Identify which cell holds the provided text, then report its [x, y] central coordinate. 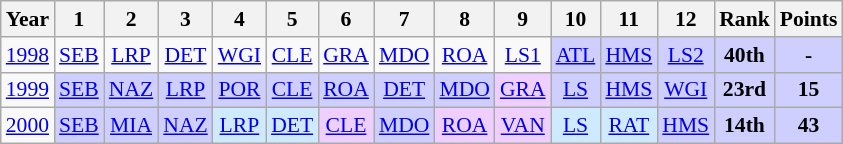
Points [809, 19]
1998 [28, 55]
LS2 [686, 55]
8 [464, 19]
14th [744, 126]
43 [809, 126]
ATL [576, 55]
Year [28, 19]
40th [744, 55]
10 [576, 19]
9 [523, 19]
Rank [744, 19]
12 [686, 19]
RAT [628, 126]
MIA [131, 126]
5 [292, 19]
11 [628, 19]
3 [185, 19]
1999 [28, 90]
15 [809, 90]
4 [240, 19]
6 [346, 19]
POR [240, 90]
2000 [28, 126]
LS1 [523, 55]
7 [404, 19]
VAN [523, 126]
23rd [744, 90]
1 [79, 19]
2 [131, 19]
- [809, 55]
